Determine the (x, y) coordinate at the center of the cell enclosing the given text.  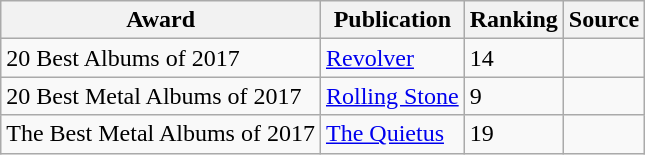
Award (161, 20)
19 (514, 134)
14 (514, 58)
20 Best Albums of 2017 (161, 58)
9 (514, 96)
The Quietus (392, 134)
The Best Metal Albums of 2017 (161, 134)
Rolling Stone (392, 96)
Publication (392, 20)
20 Best Metal Albums of 2017 (161, 96)
Ranking (514, 20)
Source (604, 20)
Revolver (392, 58)
